Search for the cell housing the specified text and yield its [x, y] center coordinate. 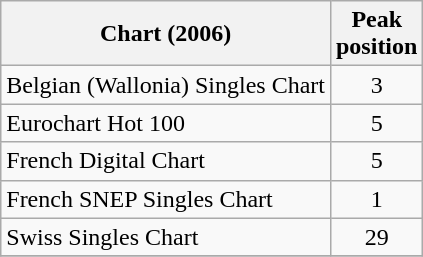
29 [376, 237]
Swiss Singles Chart [166, 237]
French SNEP Singles Chart [166, 199]
French Digital Chart [166, 161]
Peakposition [376, 34]
1 [376, 199]
Eurochart Hot 100 [166, 123]
3 [376, 85]
Chart (2006) [166, 34]
Belgian (Wallonia) Singles Chart [166, 85]
